Locate the cell with the specified text and output its [x, y] center coordinate. 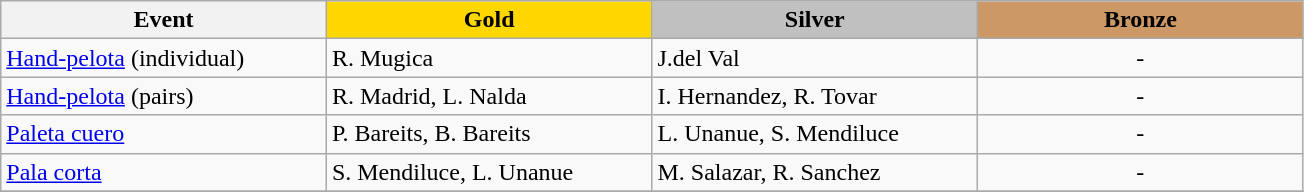
Silver [815, 20]
R. Mugica [489, 58]
R. Madrid, L. Nalda [489, 96]
S. Mendiluce, L. Unanue [489, 172]
Hand-pelota (pairs) [164, 96]
M. Salazar, R. Sanchez [815, 172]
Hand-pelota (individual) [164, 58]
L. Unanue, S. Mendiluce [815, 134]
Event [164, 20]
J.del Val [815, 58]
Bronze [1141, 20]
I. Hernandez, R. Tovar [815, 96]
Paleta cuero [164, 134]
Gold [489, 20]
Pala corta [164, 172]
P. Bareits, B. Bareits [489, 134]
